Return the (x, y) coordinate for the center point of the cell that contains the specified text.  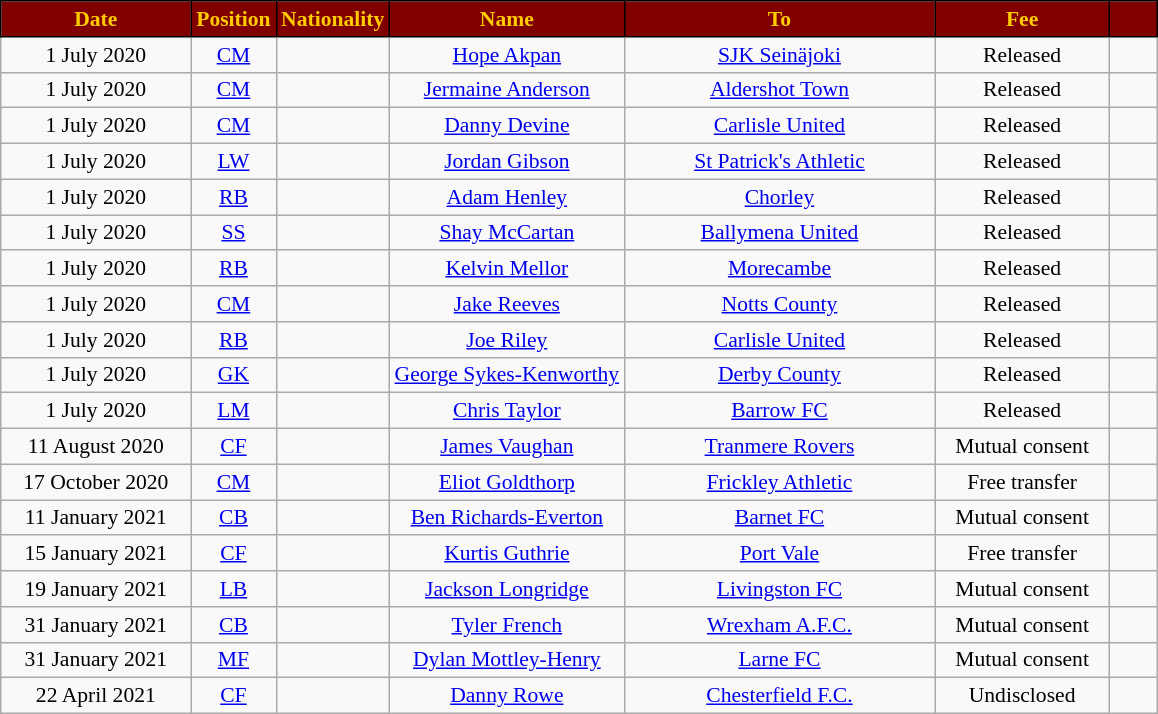
Derby County (779, 375)
17 October 2020 (96, 482)
19 January 2021 (96, 589)
Name (506, 19)
Date (96, 19)
Barrow FC (779, 411)
St Patrick's Athletic (779, 162)
Danny Rowe (506, 696)
Undisclosed (1022, 696)
MF (234, 660)
Aldershot Town (779, 90)
Fee (1022, 19)
Frickley Athletic (779, 482)
Nationality (332, 19)
Jermaine Anderson (506, 90)
Tranmere Rovers (779, 447)
Eliot Goldthorp (506, 482)
Shay McCartan (506, 233)
Position (234, 19)
To (779, 19)
11 January 2021 (96, 518)
George Sykes-Kenworthy (506, 375)
Hope Akpan (506, 55)
Livingston FC (779, 589)
Notts County (779, 304)
Wrexham A.F.C. (779, 625)
Chris Taylor (506, 411)
22 April 2021 (96, 696)
GK (234, 375)
Tyler French (506, 625)
Chesterfield F.C. (779, 696)
Chorley (779, 197)
Port Vale (779, 554)
Jackson Longridge (506, 589)
11 August 2020 (96, 447)
SS (234, 233)
Barnet FC (779, 518)
Kelvin Mellor (506, 269)
Ben Richards-Everton (506, 518)
Larne FC (779, 660)
Adam Henley (506, 197)
LW (234, 162)
Danny Devine (506, 126)
Morecambe (779, 269)
Dylan Mottley-Henry (506, 660)
Jordan Gibson (506, 162)
Ballymena United (779, 233)
Jake Reeves (506, 304)
LM (234, 411)
Kurtis Guthrie (506, 554)
SJK Seinäjoki (779, 55)
LB (234, 589)
15 January 2021 (96, 554)
Joe Riley (506, 340)
James Vaughan (506, 447)
